Return [x, y] of the center of cell containing provided text 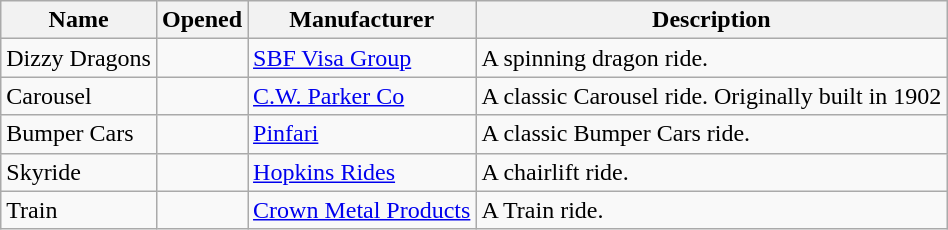
C.W. Parker Co [362, 96]
Crown Metal Products [362, 210]
Dizzy Dragons [79, 58]
A classic Carousel ride. Originally built in 1902 [712, 96]
Skyride [79, 172]
A spinning dragon ride. [712, 58]
SBF Visa Group [362, 58]
Pinfari [362, 134]
Hopkins Rides [362, 172]
A classic Bumper Cars ride. [712, 134]
Opened [202, 20]
A Train ride. [712, 210]
Train [79, 210]
Bumper Cars [79, 134]
Name [79, 20]
Manufacturer [362, 20]
Carousel [79, 96]
Description [712, 20]
A chairlift ride. [712, 172]
